Capture the cell that displays the provided text and extract its [X, Y] central coordinate. 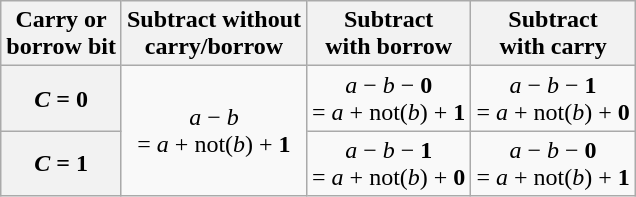
Carry orborrow bit [62, 34]
Subtract withoutcarry/borrow [214, 34]
Subtractwith borrow [389, 34]
C = 1 [62, 164]
a − b= a + not(b) + 1 [214, 131]
C = 0 [62, 98]
Subtractwith carry [553, 34]
